Search for the cell housing the specified text and yield its (x, y) center coordinate. 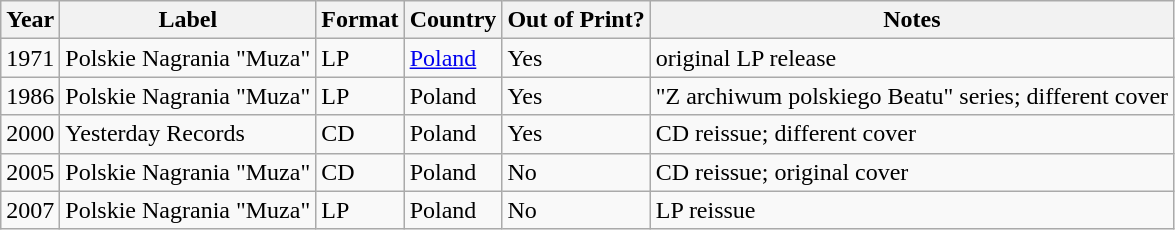
CD reissue; original cover (912, 172)
Year (30, 20)
CD reissue; different cover (912, 134)
2000 (30, 134)
"Z archiwum polskiego Beatu" series; different cover (912, 96)
1971 (30, 58)
2005 (30, 172)
Label (188, 20)
LP reissue (912, 210)
Out of Print? (576, 20)
2007 (30, 210)
1986 (30, 96)
Country (453, 20)
original LP release (912, 58)
Format (360, 20)
Yesterday Records (188, 134)
Notes (912, 20)
